Extract the [x, y] coordinate from the center of the cell holding the provided text.  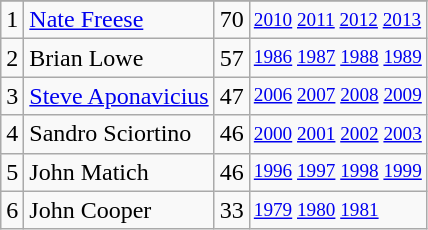
2006 2007 2008 2009 [338, 96]
3 [12, 96]
John Cooper [119, 210]
1979 1980 1981 [338, 210]
Nate Freese [119, 20]
Sandro Sciortino [119, 134]
33 [232, 210]
John Matich [119, 172]
70 [232, 20]
Brian Lowe [119, 58]
47 [232, 96]
Steve Aponavicius [119, 96]
57 [232, 58]
2 [12, 58]
1986 1987 1988 1989 [338, 58]
2010 2011 2012 2013 [338, 20]
6 [12, 210]
4 [12, 134]
5 [12, 172]
1996 1997 1998 1999 [338, 172]
2000 2001 2002 2003 [338, 134]
1 [12, 20]
